Identify which cell holds the provided text, then report its (X, Y) central coordinate. 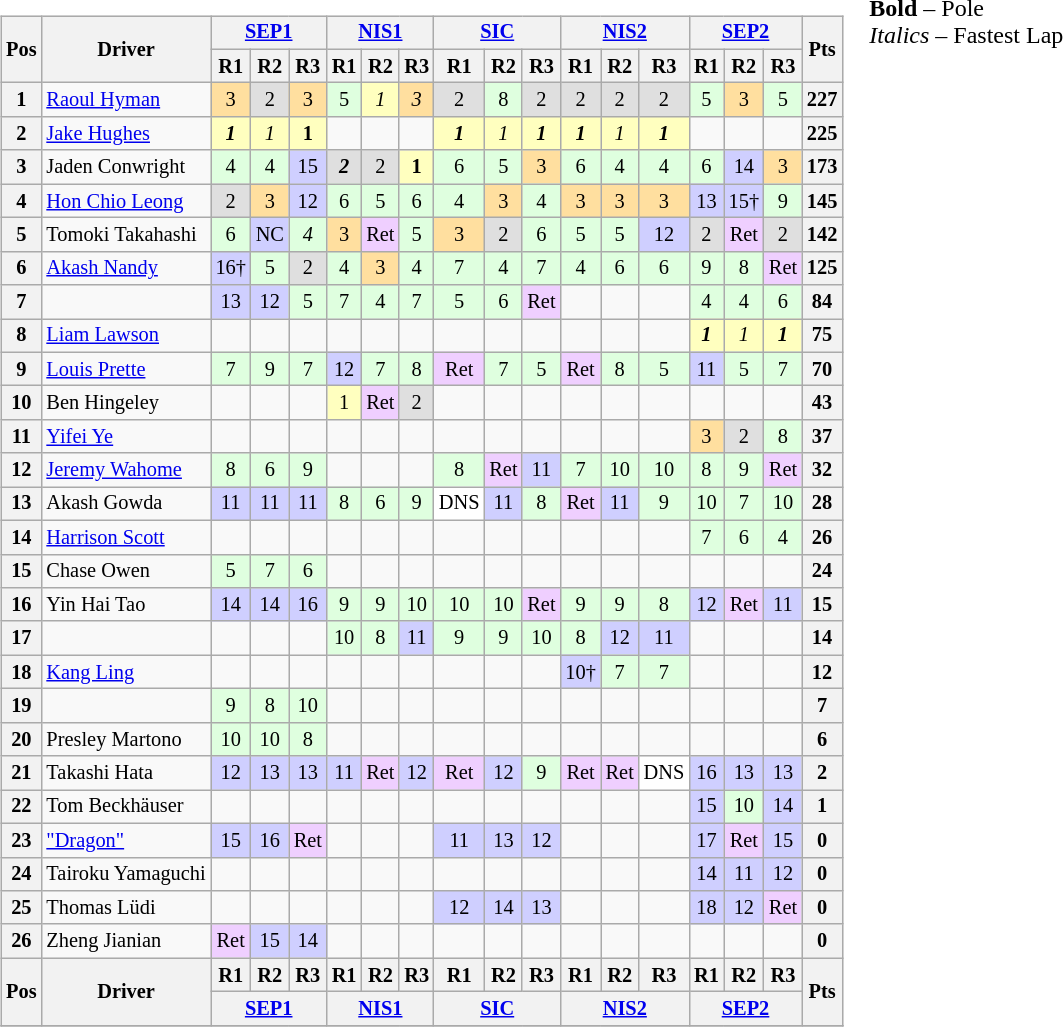
Yifei Ye (126, 437)
Jaden Conwright (126, 167)
Presley Martono (126, 739)
145 (822, 201)
75 (822, 336)
Jeremy Wahome (126, 470)
Tairoku Yamaguchi (126, 874)
37 (822, 437)
20 (21, 739)
21 (21, 773)
Akash Nandy (126, 268)
Hon Chio Leong (126, 201)
125 (822, 268)
227 (822, 100)
Yin Hai Tao (126, 605)
Thomas Lüdi (126, 908)
25 (21, 908)
32 (822, 470)
Harrison Scott (126, 537)
10† (580, 672)
Liam Lawson (126, 336)
Tomoki Takahashi (126, 235)
Raoul Hyman (126, 100)
Jake Hughes (126, 134)
Ben Hingeley (126, 403)
225 (822, 134)
Louis Prette (126, 369)
22 (21, 807)
43 (822, 403)
Akash Gowda (126, 504)
NC (270, 235)
Kang Ling (126, 672)
23 (21, 840)
84 (822, 302)
Zheng Jianian (126, 941)
19 (21, 706)
15† (744, 201)
Chase Owen (126, 571)
28 (822, 504)
Takashi Hata (126, 773)
70 (822, 369)
"Dragon" (126, 840)
16† (231, 268)
142 (822, 235)
Tom Beckhäuser (126, 807)
173 (822, 167)
